For the text-containing cell, return its midpoint in (X, Y) coordinate format. 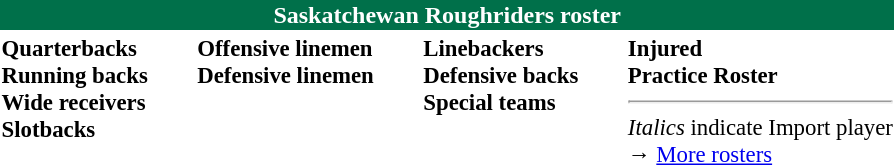
Saskatchewan Roughriders roster (447, 15)
